Capture the cell that displays the provided text and extract its [x, y] central coordinate. 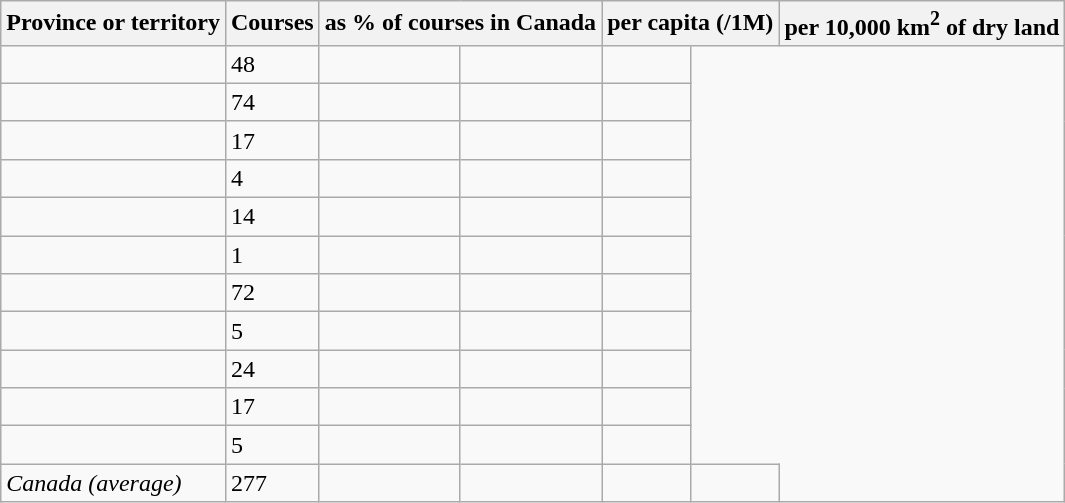
Courses [272, 24]
74 [272, 102]
Canada (average) [114, 483]
per 10,000 km2 of dry land [922, 24]
277 [272, 483]
72 [272, 293]
24 [272, 369]
1 [272, 255]
as % of courses in Canada [460, 24]
per capita (/1M) [690, 24]
48 [272, 64]
4 [272, 178]
14 [272, 217]
Province or territory [114, 24]
